Extract the (x, y) coordinate from the center of the cell holding the provided text.  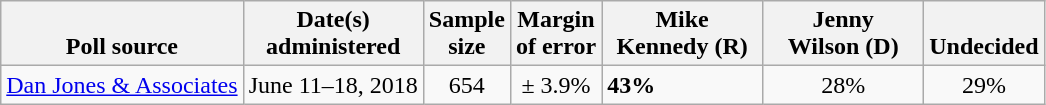
Dan Jones & Associates (122, 85)
28% (844, 85)
43% (682, 85)
Marginof error (556, 34)
Undecided (984, 34)
Samplesize (466, 34)
MikeKennedy (R) (682, 34)
June 11–18, 2018 (333, 85)
654 (466, 85)
29% (984, 85)
Poll source (122, 34)
JennyWilson (D) (844, 34)
Date(s)administered (333, 34)
± 3.9% (556, 85)
